Return the (X, Y) coordinate for the center point of the cell that contains the specified text.  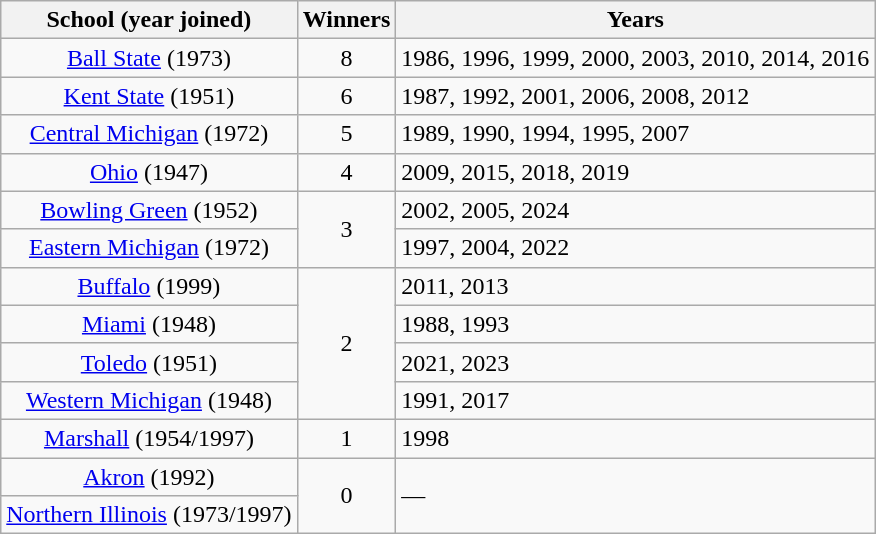
5 (346, 134)
4 (346, 172)
— (636, 496)
School (year joined) (149, 20)
Central Michigan (1972) (149, 134)
Miami (1948) (149, 324)
Winners (346, 20)
Marshall (1954/1997) (149, 438)
Northern Illinois (1973/1997) (149, 515)
Toledo (1951) (149, 362)
Ohio (1947) (149, 172)
2 (346, 343)
1997, 2004, 2022 (636, 248)
1989, 1990, 1994, 1995, 2007 (636, 134)
Kent State (1951) (149, 96)
2011, 2013 (636, 286)
6 (346, 96)
Bowling Green (1952) (149, 210)
1991, 2017 (636, 400)
8 (346, 58)
1998 (636, 438)
1987, 1992, 2001, 2006, 2008, 2012 (636, 96)
2021, 2023 (636, 362)
1988, 1993 (636, 324)
1 (346, 438)
0 (346, 496)
Buffalo (1999) (149, 286)
3 (346, 229)
1986, 1996, 1999, 2000, 2003, 2010, 2014, 2016 (636, 58)
Eastern Michigan (1972) (149, 248)
Ball State (1973) (149, 58)
Years (636, 20)
2002, 2005, 2024 (636, 210)
2009, 2015, 2018, 2019 (636, 172)
Akron (1992) (149, 477)
Western Michigan (1948) (149, 400)
